Capture the cell that displays the provided text and extract its [X, Y] central coordinate. 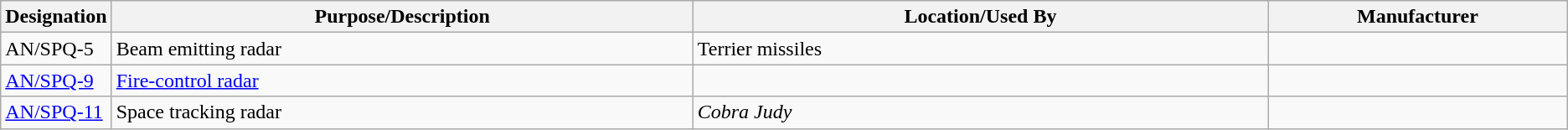
AN/SPQ-11 [56, 112]
Designation [56, 17]
AN/SPQ-9 [56, 81]
Manufacturer [1418, 17]
Space tracking radar [402, 112]
AN/SPQ-5 [56, 49]
Cobra Judy [980, 112]
Location/Used By [980, 17]
Fire-control radar [402, 81]
Terrier missiles [980, 49]
Purpose/Description [402, 17]
Beam emitting radar [402, 49]
